Return (X, Y) of the center of cell containing provided text 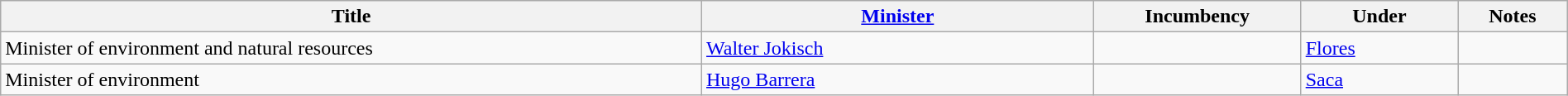
Hugo Barrera (898, 79)
Minister of environment and natural resources (351, 48)
Incumbency (1198, 17)
Flores (1379, 48)
Notes (1513, 17)
Title (351, 17)
Under (1379, 17)
Minister (898, 17)
Saca (1379, 79)
Walter Jokisch (898, 48)
Minister of environment (351, 79)
